Search for the cell housing the specified text and yield its (X, Y) center coordinate. 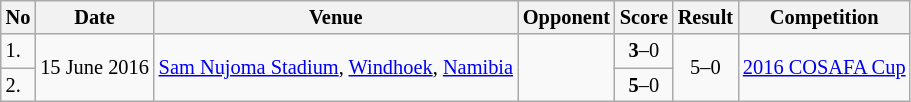
Result (706, 17)
Opponent (566, 17)
2016 COSAFA Cup (824, 68)
3–0 (644, 51)
Sam Nujoma Stadium, Windhoek, Namibia (336, 68)
Date (94, 17)
1. (18, 51)
Competition (824, 17)
15 June 2016 (94, 68)
2. (18, 85)
No (18, 17)
Score (644, 17)
Venue (336, 17)
